Return the [X, Y] coordinate for the center point of the cell that contains the specified text.  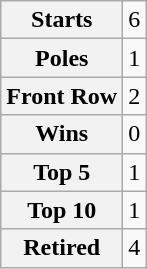
Retired [62, 248]
Starts [62, 20]
2 [134, 96]
Top 10 [62, 210]
Front Row [62, 96]
6 [134, 20]
0 [134, 134]
Top 5 [62, 172]
Poles [62, 58]
4 [134, 248]
Wins [62, 134]
